Search for the cell housing the specified text and yield its (x, y) center coordinate. 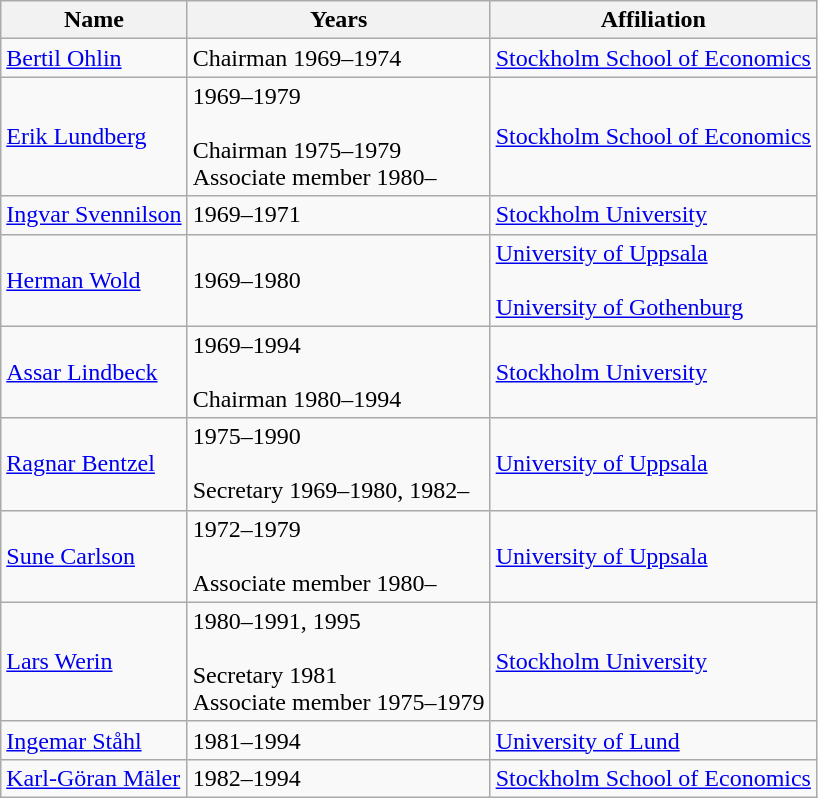
Bertil Ohlin (94, 58)
Ingemar Ståhl (94, 740)
1969–1971 (338, 215)
Name (94, 20)
University of Lund (653, 740)
Ingvar Svennilson (94, 215)
1975–1990Secretary 1969–1980, 1982– (338, 464)
1982–1994 (338, 778)
Herman Wold (94, 280)
Erik Lundberg (94, 136)
1972–1979Associate member 1980– (338, 556)
Ragnar Bentzel (94, 464)
1981–1994 (338, 740)
University of UppsalaUniversity of Gothenburg (653, 280)
1969–1980 (338, 280)
Sune Carlson (94, 556)
1980–1991, 1995Secretary 1981Associate member 1975–1979 (338, 662)
Years (338, 20)
Affiliation (653, 20)
1969–1979Chairman 1975–1979Associate member 1980– (338, 136)
1969–1994Chairman 1980–1994 (338, 372)
Lars Werin (94, 662)
Chairman 1969–1974 (338, 58)
Assar Lindbeck (94, 372)
Karl-Göran Mäler (94, 778)
